For the text-containing cell, return its midpoint in (X, Y) coordinate format. 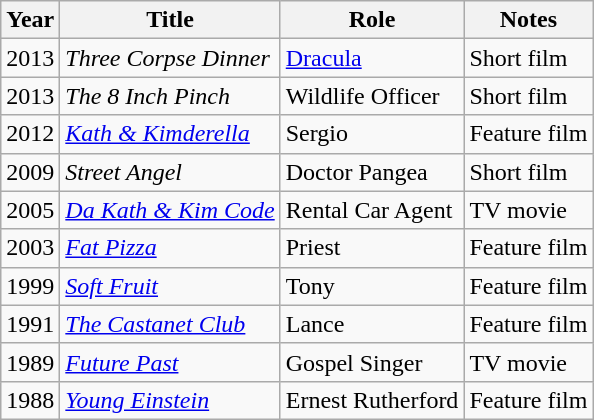
1991 (30, 324)
The 8 Inch Pinch (170, 96)
2012 (30, 134)
The Castanet Club (170, 324)
Doctor Pangea (372, 172)
Future Past (170, 362)
Lance (372, 324)
Soft Fruit (170, 286)
Role (372, 20)
Street Angel (170, 172)
Tony (372, 286)
1988 (30, 400)
Da Kath & Kim Code (170, 210)
Kath & Kimderella (170, 134)
Notes (528, 20)
Rental Car Agent (372, 210)
2003 (30, 248)
Priest (372, 248)
Fat Pizza (170, 248)
Young Einstein (170, 400)
Dracula (372, 58)
Ernest Rutherford (372, 400)
Wildlife Officer (372, 96)
1999 (30, 286)
Year (30, 20)
Three Corpse Dinner (170, 58)
1989 (30, 362)
Sergio (372, 134)
2005 (30, 210)
Gospel Singer (372, 362)
Title (170, 20)
2009 (30, 172)
